Pinpoint the cell where the given text exists, returning its (X, Y) midpoint coordinate. 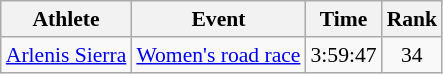
Rank (412, 19)
Athlete (66, 19)
34 (412, 55)
Time (343, 19)
3:59:47 (343, 55)
Arlenis Sierra (66, 55)
Event (218, 19)
Women's road race (218, 55)
